From the cell containing the given text, extract its center point as (x, y) coordinate. 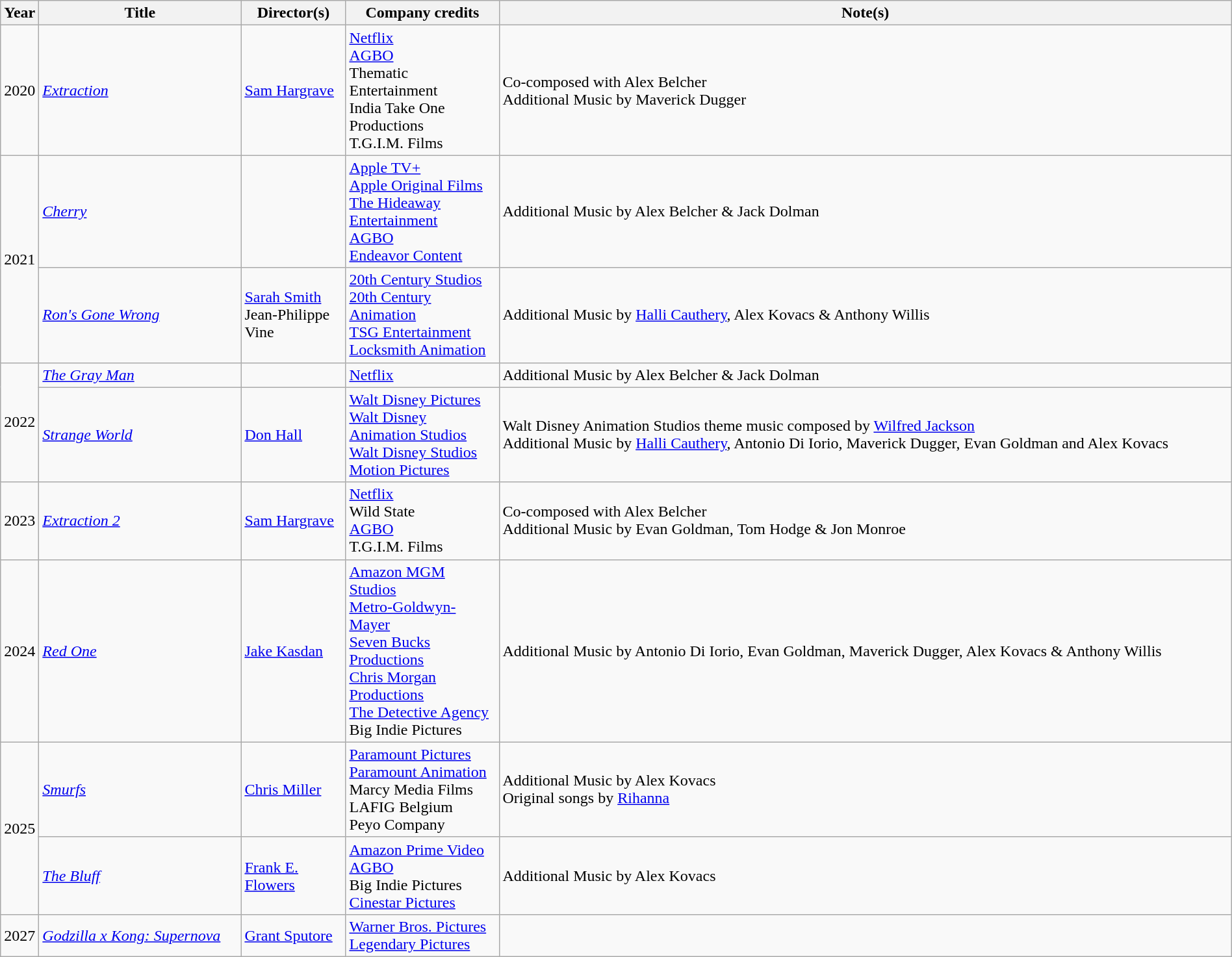
Strange World (140, 435)
Note(s) (866, 13)
Chris Miller (294, 789)
2024 (19, 651)
Title (140, 13)
Additional Music by Halli Cauthery, Alex Kovacs & Anthony Willis (866, 315)
Additional Music by Antonio Di Iorio, Evan Goldman, Maverick Dugger, Alex Kovacs & Anthony Willis (866, 651)
Walt Disney PicturesWalt Disney Animation StudiosWalt Disney Studios Motion Pictures (422, 435)
Extraction 2 (140, 521)
Extraction (140, 90)
2020 (19, 90)
Cherry (140, 212)
Director(s) (294, 13)
Godzilla x Kong: Supernova (140, 936)
Amazon Prime VideoAGBOBig Indie PicturesCinestar Pictures (422, 876)
Sarah SmithJean-Philippe Vine (294, 315)
Warner Bros. PicturesLegendary Pictures (422, 936)
Company credits (422, 13)
Frank E. Flowers (294, 876)
NetflixAGBOThematic EntertainmentIndia Take One ProductionsT.G.I.M. Films (422, 90)
Year (19, 13)
Jake Kasdan (294, 651)
Ron's Gone Wrong (140, 315)
Netflix (422, 375)
Don Hall (294, 435)
2025 (19, 828)
Paramount PicturesParamount AnimationMarcy Media FilmsLAFIG BelgiumPeyo Company (422, 789)
2023 (19, 521)
Co-composed with Alex BelcherAdditional Music by Evan Goldman, Tom Hodge & Jon Monroe (866, 521)
Grant Sputore (294, 936)
Amazon MGM StudiosMetro-Goldwyn-MayerSeven Bucks ProductionsChris Morgan ProductionsThe Detective AgencyBig Indie Pictures (422, 651)
NetflixWild StateAGBOT.G.I.M. Films (422, 521)
2022 (19, 422)
20th Century Studios20th Century AnimationTSG EntertainmentLocksmith Animation (422, 315)
2021 (19, 259)
Additional Music by Alex Kovacs (866, 876)
Apple TV+Apple Original FilmsThe Hideaway EntertainmentAGBOEndeavor Content (422, 212)
Red One (140, 651)
The Gray Man (140, 375)
Additional Music by Alex KovacsOriginal songs by Rihanna (866, 789)
Co-composed with Alex BelcherAdditional Music by Maverick Dugger (866, 90)
Smurfs (140, 789)
2027 (19, 936)
The Bluff (140, 876)
